Scan for the cell matching the given text and deliver its (X, Y) coordinate at center. 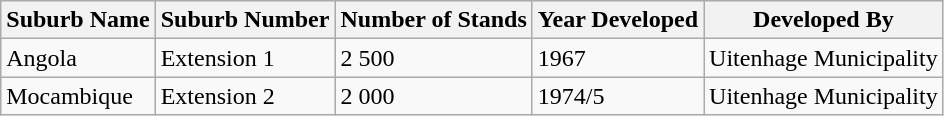
Suburb Number (245, 20)
2 000 (434, 96)
Developed By (824, 20)
1974/5 (618, 96)
Number of Stands (434, 20)
Angola (78, 58)
Extension 2 (245, 96)
Mocambique (78, 96)
2 500 (434, 58)
Extension 1 (245, 58)
Suburb Name (78, 20)
1967 (618, 58)
Year Developed (618, 20)
